From the cell containing the given text, extract its center point as [x, y] coordinate. 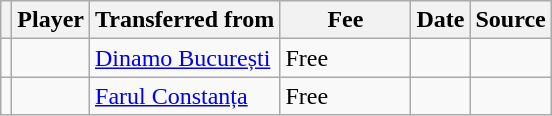
Date [440, 20]
Transferred from [185, 20]
Fee [346, 20]
Farul Constanța [185, 96]
Dinamo București [185, 58]
Source [510, 20]
Player [51, 20]
